Return the (x, y) coordinate for the center point of the cell that contains the specified text.  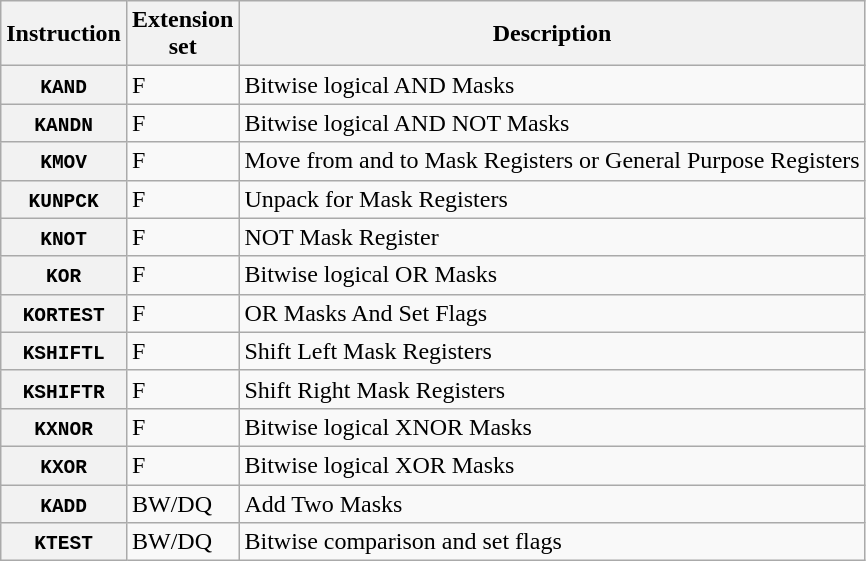
Description (552, 34)
Bitwise logical XOR Masks (552, 465)
Instruction (64, 34)
KTEST (64, 542)
KAND (64, 85)
KMOV (64, 161)
Extensionset (182, 34)
KADD (64, 503)
Bitwise logical XNOR Masks (552, 427)
OR Masks And Set Flags (552, 313)
KXNOR (64, 427)
Bitwise logical AND Masks (552, 85)
Shift Left Mask Registers (552, 351)
KXOR (64, 465)
Bitwise logical OR Masks (552, 275)
Shift Right Mask Registers (552, 389)
Bitwise logical AND NOT Masks (552, 123)
KSHIFTL (64, 351)
KORTEST (64, 313)
Move from and to Mask Registers or General Purpose Registers (552, 161)
KUNPCK (64, 199)
Unpack for Mask Registers (552, 199)
KSHIFTR (64, 389)
Add Two Masks (552, 503)
KOR (64, 275)
KANDN (64, 123)
KNOT (64, 237)
Bitwise comparison and set flags (552, 542)
NOT Mask Register (552, 237)
